Return the (x, y) coordinate for the center point of the cell that contains the specified text.  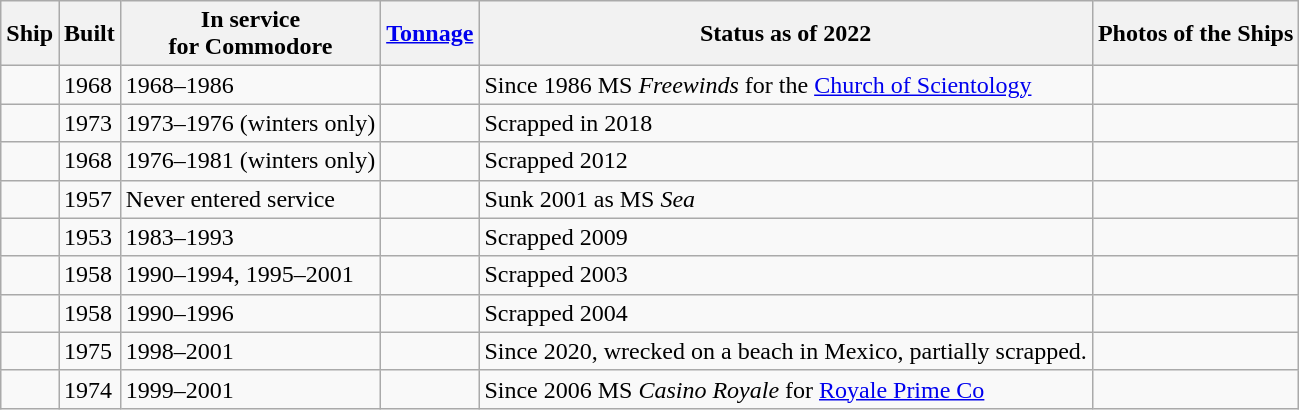
Status as of 2022 (786, 34)
1957 (90, 199)
1983–1993 (250, 237)
1974 (90, 389)
1973–1976 (winters only) (250, 123)
Never entered service (250, 199)
Scrapped in 2018 (786, 123)
1998–2001 (250, 351)
1999–2001 (250, 389)
Tonnage (430, 34)
Scrapped 2012 (786, 161)
In servicefor Commodore (250, 34)
Scrapped 2009 (786, 237)
1953 (90, 237)
1973 (90, 123)
Sunk 2001 as MS Sea (786, 199)
Photos of the Ships (1195, 34)
Scrapped 2004 (786, 313)
1976–1981 (winters only) (250, 161)
Since 2006 MS Casino Royale for Royale Prime Co (786, 389)
1968–1986 (250, 85)
Ship (30, 34)
Built (90, 34)
Scrapped 2003 (786, 275)
1975 (90, 351)
1990–1996 (250, 313)
Since 2020, wrecked on a beach in Mexico, partially scrapped. (786, 351)
1990–1994, 1995–2001 (250, 275)
Since 1986 MS Freewinds for the Church of Scientology (786, 85)
